Find where the given text appears and provide that cell's center as (X, Y) coordinate. 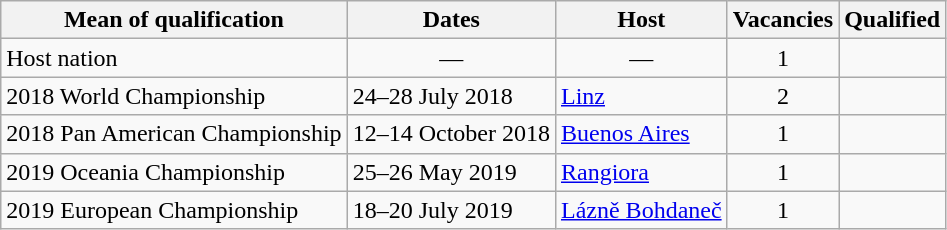
Linz (641, 96)
Qualified (892, 20)
Dates (451, 20)
Rangiora (641, 172)
2019 Oceania Championship (174, 172)
Lázně Bohdaneč (641, 210)
Host nation (174, 58)
2019 European Championship (174, 210)
12–14 October 2018 (451, 134)
24–28 July 2018 (451, 96)
Host (641, 20)
18–20 July 2019 (451, 210)
Vacancies (783, 20)
25–26 May 2019 (451, 172)
2 (783, 96)
Mean of qualification (174, 20)
2018 Pan American Championship (174, 134)
Buenos Aires (641, 134)
2018 World Championship (174, 96)
